Scan for the cell matching the given text and deliver its (X, Y) coordinate at center. 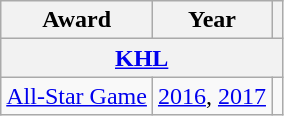
All-Star Game (77, 96)
2016, 2017 (212, 96)
KHL (142, 58)
Year (212, 20)
Award (77, 20)
